Find where the given text appears and provide that cell's center as [x, y] coordinate. 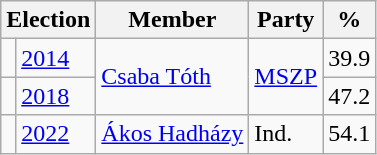
Party [286, 20]
Election [48, 20]
% [350, 20]
Ind. [286, 134]
2022 [56, 134]
2014 [56, 58]
47.2 [350, 96]
Ákos Hadházy [172, 134]
2018 [56, 96]
54.1 [350, 134]
Member [172, 20]
Csaba Tóth [172, 77]
MSZP [286, 77]
39.9 [350, 58]
